Extract the (x, y) coordinate from the center of the cell holding the provided text.  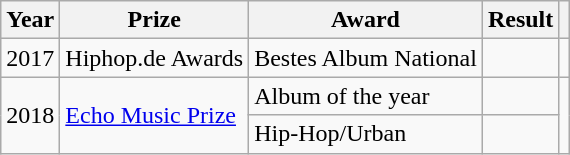
Result (520, 20)
Bestes Album National (366, 58)
2018 (30, 115)
Prize (154, 20)
Album of the year (366, 96)
2017 (30, 58)
Hip-Hop/Urban (366, 134)
Year (30, 20)
Hiphop.de Awards (154, 58)
Echo Music Prize (154, 115)
Award (366, 20)
